Extract the [X, Y] coordinate from the center of the cell holding the provided text.  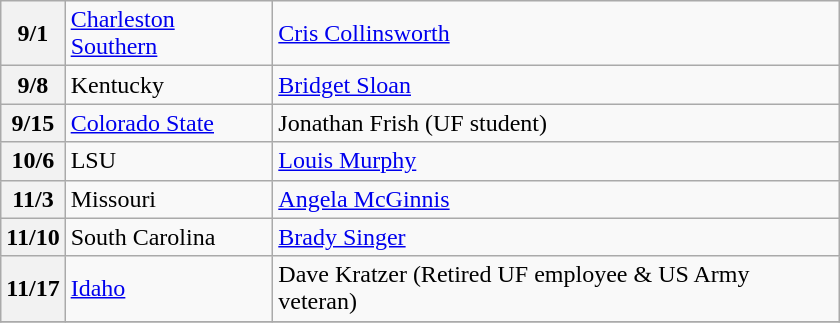
Cris Collinsworth [556, 34]
9/8 [33, 85]
9/1 [33, 34]
South Carolina [169, 237]
Jonathan Frish (UF student) [556, 123]
11/3 [33, 199]
9/15 [33, 123]
11/17 [33, 288]
10/6 [33, 161]
Dave Kratzer (Retired UF employee & US Army veteran) [556, 288]
Bridget Sloan [556, 85]
Colorado State [169, 123]
Idaho [169, 288]
Brady Singer [556, 237]
Charleston Southern [169, 34]
Angela McGinnis [556, 199]
Louis Murphy [556, 161]
Missouri [169, 199]
11/10 [33, 237]
Kentucky [169, 85]
LSU [169, 161]
